Return the [x, y] coordinate for the center point of the cell that contains the specified text.  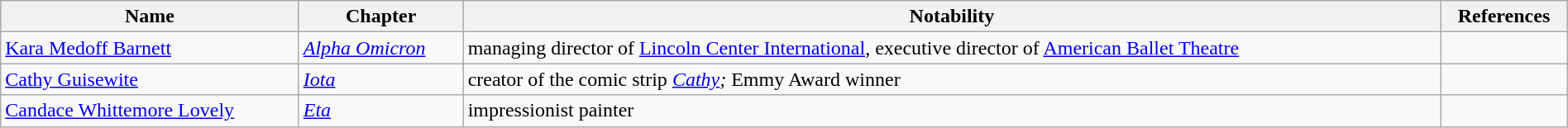
creator of the comic strip Cathy; Emmy Award winner [952, 79]
Cathy Guisewite [150, 79]
impressionist painter [952, 111]
Candace Whittemore Lovely [150, 111]
Chapter [380, 17]
managing director of Lincoln Center International, executive director of American Ballet Theatre [952, 48]
Name [150, 17]
References [1504, 17]
Alpha Omicron [380, 48]
Notability [952, 17]
Eta [380, 111]
Kara Medoff Barnett [150, 48]
Iota [380, 79]
